Locate the cell with the specified text and output its (X, Y) center coordinate. 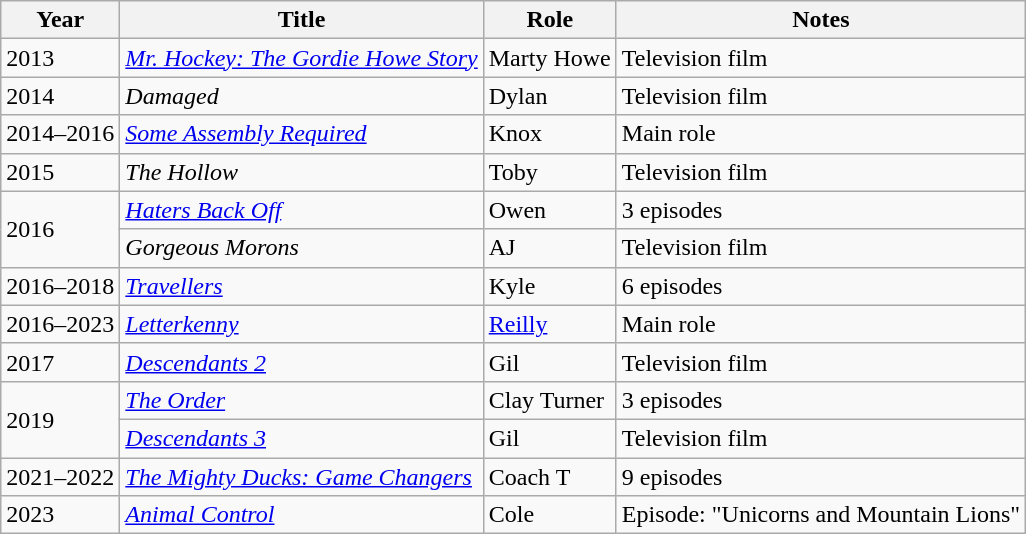
AJ (550, 248)
2017 (60, 362)
Marty Howe (550, 58)
Travellers (302, 286)
2019 (60, 419)
The Mighty Ducks: Game Changers (302, 477)
Owen (550, 210)
Notes (820, 20)
Kyle (550, 286)
9 episodes (820, 477)
Coach T (550, 477)
2016–2023 (60, 324)
The Order (302, 400)
Title (302, 20)
6 episodes (820, 286)
Clay Turner (550, 400)
2014–2016 (60, 134)
Toby (550, 172)
Haters Back Off (302, 210)
Reilly (550, 324)
Descendants 3 (302, 438)
2015 (60, 172)
2014 (60, 96)
Knox (550, 134)
Letterkenny (302, 324)
Year (60, 20)
2016–2018 (60, 286)
The Hollow (302, 172)
Mr. Hockey: The Gordie Howe Story (302, 58)
Episode: "Unicorns and Mountain Lions" (820, 515)
Animal Control (302, 515)
2021–2022 (60, 477)
Gorgeous Morons (302, 248)
Role (550, 20)
2023 (60, 515)
Cole (550, 515)
Damaged (302, 96)
Some Assembly Required (302, 134)
2016 (60, 229)
2013 (60, 58)
Descendants 2 (302, 362)
Dylan (550, 96)
